Capture the cell that displays the provided text and extract its [x, y] central coordinate. 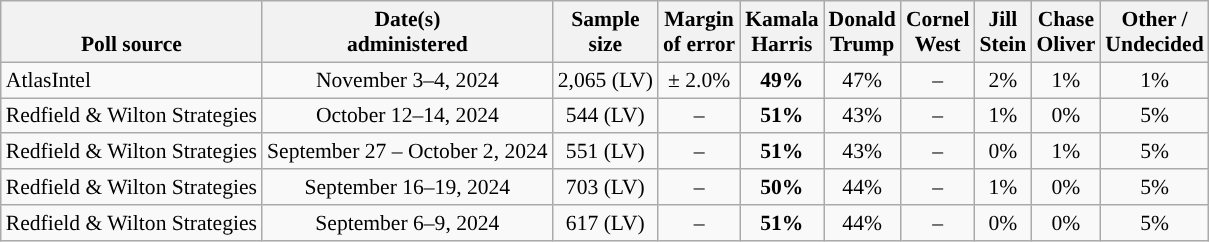
Poll source [132, 32]
September 6–9, 2024 [408, 223]
Samplesize [606, 32]
September 27 – October 2, 2024 [408, 152]
49% [782, 80]
Other /Undecided [1154, 32]
50% [782, 187]
551 (LV) [606, 152]
2,065 (LV) [606, 80]
544 (LV) [606, 116]
703 (LV) [606, 187]
DonaldTrump [862, 32]
November 3–4, 2024 [408, 80]
± 2.0% [699, 80]
Date(s)administered [408, 32]
Marginof error [699, 32]
2% [1004, 80]
KamalaHarris [782, 32]
617 (LV) [606, 223]
September 16–19, 2024 [408, 187]
AtlasIntel [132, 80]
October 12–14, 2024 [408, 116]
CornelWest [938, 32]
JillStein [1004, 32]
47% [862, 80]
ChaseOliver [1066, 32]
